Identify which cell holds the provided text, then report its (X, Y) central coordinate. 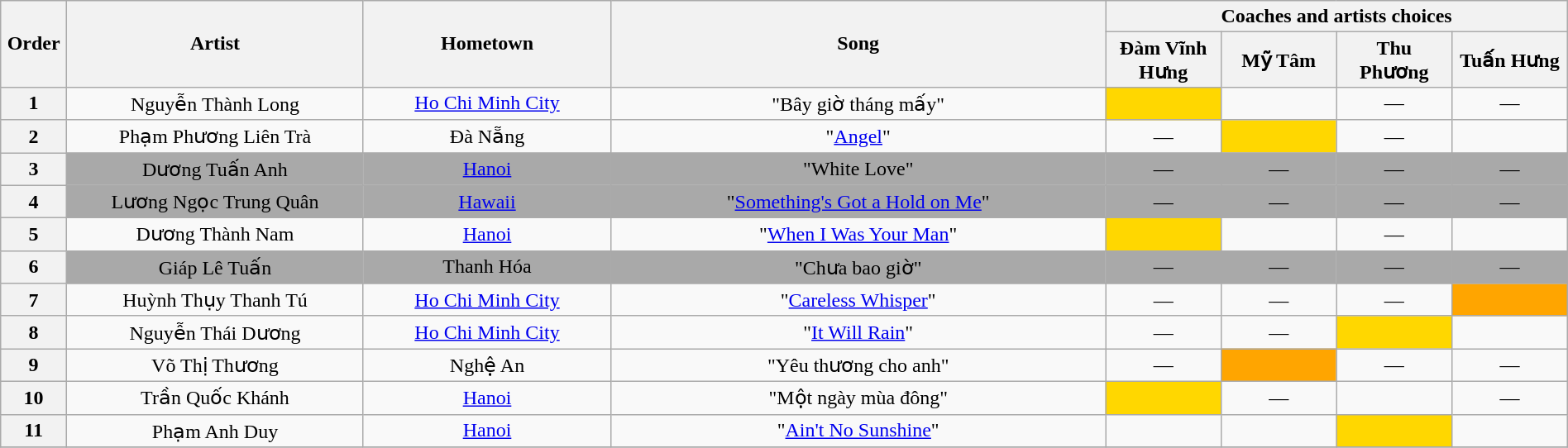
"Something's Got a Hold on Me" (858, 202)
"It Will Rain" (858, 332)
2 (34, 136)
Phạm Anh Duy (215, 431)
"When I Was Your Man" (858, 235)
Võ Thị Thương (215, 365)
Thu Phương (1394, 60)
Trần Quốc Khánh (215, 398)
Order (34, 45)
"Ain't No Sunshine" (858, 431)
Huỳnh Thụy Thanh Tú (215, 300)
Đà Nẵng (486, 136)
Phạm Phương Liên Trà (215, 136)
"Bây giờ tháng mấy" (858, 103)
"Yêu thương cho anh" (858, 365)
5 (34, 235)
Lương Ngọc Trung Quân (215, 202)
9 (34, 365)
1 (34, 103)
Nguyễn Thành Long (215, 103)
Artist (215, 45)
Coaches and artists choices (1336, 17)
Giáp Lê Tuấn (215, 267)
"Careless Whisper" (858, 300)
Nghệ An (486, 365)
6 (34, 267)
Hometown (486, 45)
Hawaii (486, 202)
10 (34, 398)
Dương Thành Nam (215, 235)
7 (34, 300)
Mỹ Tâm (1279, 60)
"Angel" (858, 136)
Tuấn Hưng (1510, 60)
"Chưa bao giờ" (858, 267)
Nguyễn Thái Dương (215, 332)
8 (34, 332)
11 (34, 431)
"Một ngày mùa đông" (858, 398)
Song (858, 45)
3 (34, 169)
Đàm Vĩnh Hưng (1164, 60)
"White Love" (858, 169)
Dương Tuấn Anh (215, 169)
4 (34, 202)
Thanh Hóa (486, 267)
